Detect which cell encompasses the target text, then output its (x, y) center coordinate. 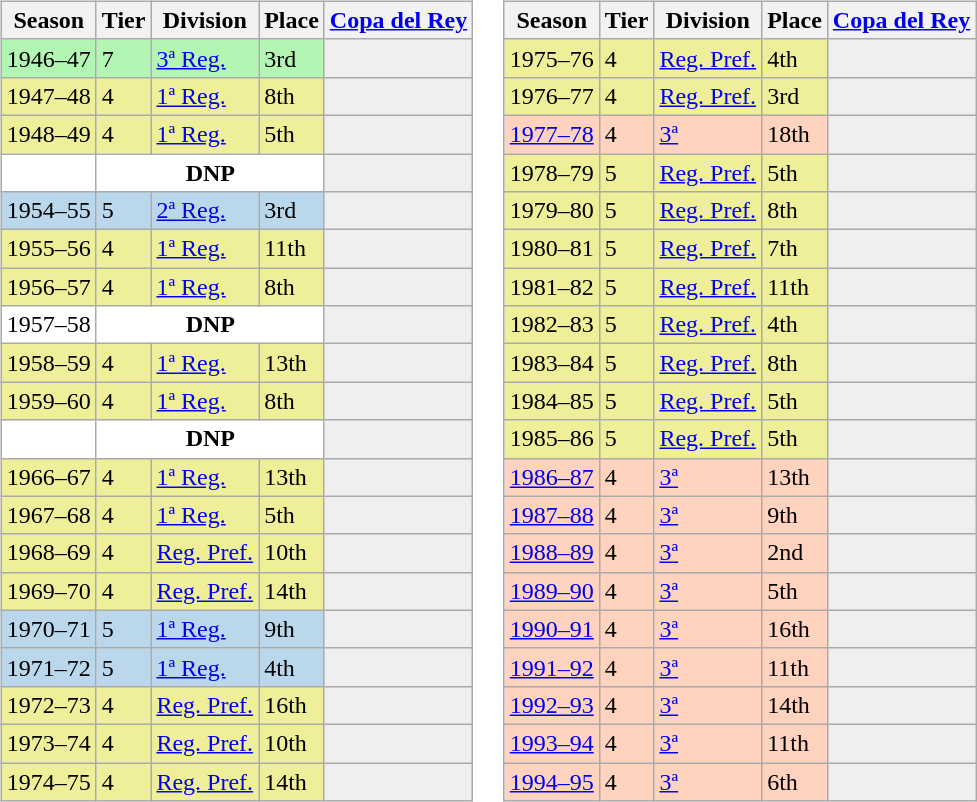
1976–77 (552, 96)
1988–89 (552, 553)
1991–92 (552, 667)
1959–60 (48, 401)
1954–55 (48, 211)
1984–85 (552, 401)
1969–70 (48, 591)
1979–80 (552, 211)
2nd (795, 553)
2ª Reg. (205, 211)
1983–84 (552, 363)
1946–47 (48, 58)
1990–91 (552, 629)
1973–74 (48, 743)
1985–86 (552, 439)
1956–57 (48, 287)
1971–72 (48, 667)
1947–48 (48, 96)
1989–90 (552, 591)
7th (795, 249)
1977–78 (552, 134)
1975–76 (552, 58)
1987–88 (552, 515)
1968–69 (48, 553)
1981–82 (552, 287)
1994–95 (552, 781)
1955–56 (48, 249)
1948–49 (48, 134)
1972–73 (48, 705)
1967–68 (48, 515)
1970–71 (48, 629)
1978–79 (552, 173)
1958–59 (48, 363)
7 (124, 58)
1980–81 (552, 249)
1992–93 (552, 705)
1957–58 (48, 325)
1986–87 (552, 477)
6th (795, 781)
1966–67 (48, 477)
1982–83 (552, 325)
18th (795, 134)
1974–75 (48, 781)
1993–94 (552, 743)
3ª Reg. (205, 58)
